Pinpoint the cell where the given text exists, returning its [X, Y] midpoint coordinate. 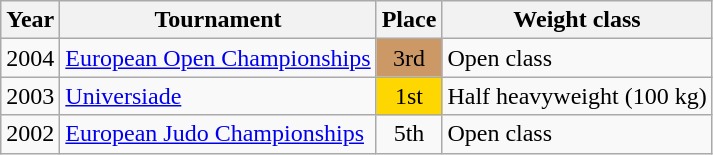
Half heavyweight (100 kg) [577, 96]
Tournament [218, 20]
Weight class [577, 20]
1st [409, 96]
European Open Championships [218, 58]
2003 [30, 96]
5th [409, 134]
Place [409, 20]
2004 [30, 58]
3rd [409, 58]
Year [30, 20]
Universiade [218, 96]
European Judo Championships [218, 134]
2002 [30, 134]
